Pinpoint the cell where the given text exists, returning its (x, y) midpoint coordinate. 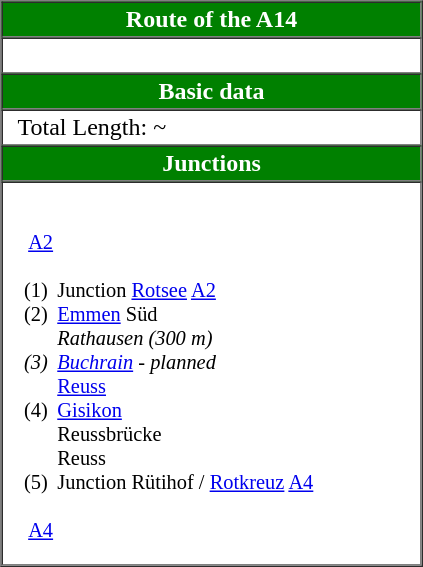
Route of the A14 (212, 20)
Junctions (212, 164)
Basic data (212, 92)
(3) (40, 363)
Rathausen (300 m) (228, 339)
Junction Rotsee A2 (228, 291)
A2 (40, 243)
Emmen Süd (228, 315)
(2) (40, 315)
(4) (40, 411)
Total Length: ~ (212, 128)
Reussbrücke (228, 435)
(1) (40, 291)
Junction Rütihof / Rotkreuz A4 (228, 483)
(5) (40, 483)
Gisikon (228, 411)
Buchrain - planned (228, 363)
A4 (40, 531)
